Detect which cell encompasses the target text, then output its (X, Y) center coordinate. 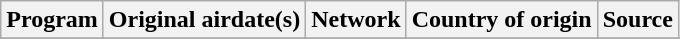
Original airdate(s) (204, 20)
Network (356, 20)
Program (52, 20)
Country of origin (502, 20)
Source (638, 20)
